Extract the (x, y) coordinate from the center of the cell holding the provided text.  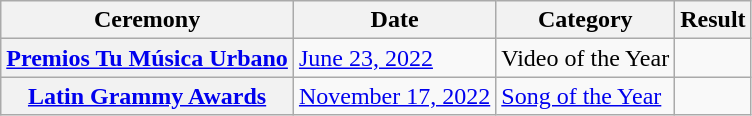
November 17, 2022 (394, 96)
Video of the Year (586, 58)
Date (394, 20)
Song of the Year (586, 96)
Result (713, 20)
Ceremony (148, 20)
June 23, 2022 (394, 58)
Latin Grammy Awards (148, 96)
Premios Tu Música Urbano (148, 58)
Category (586, 20)
